Detect which cell encompasses the target text, then output its [X, Y] center coordinate. 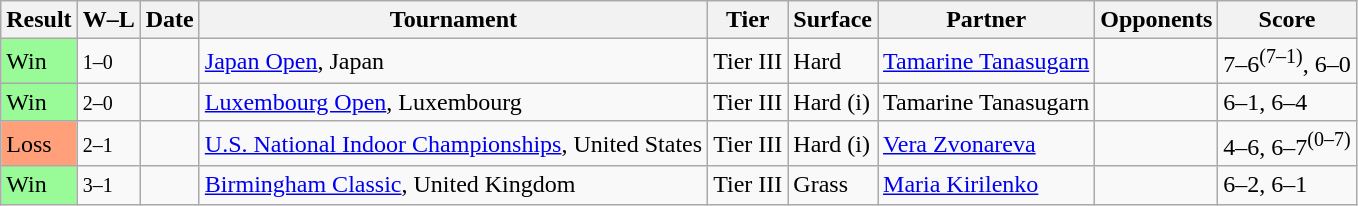
U.S. National Indoor Championships, United States [453, 144]
Partner [986, 20]
W–L [108, 20]
Surface [833, 20]
Tournament [453, 20]
Japan Open, Japan [453, 62]
4–6, 6–7(0–7) [1287, 144]
Loss [39, 144]
7–6(7–1), 6–0 [1287, 62]
Birmingham Classic, United Kingdom [453, 185]
2–0 [108, 102]
Result [39, 20]
3–1 [108, 185]
Tier [748, 20]
2–1 [108, 144]
6–1, 6–4 [1287, 102]
Vera Zvonareva [986, 144]
Score [1287, 20]
Opponents [1156, 20]
1–0 [108, 62]
Hard [833, 62]
6–2, 6–1 [1287, 185]
Grass [833, 185]
Date [170, 20]
Luxembourg Open, Luxembourg [453, 102]
Maria Kirilenko [986, 185]
